Output the [x, y] coordinate of the center of the cell containing the given text.  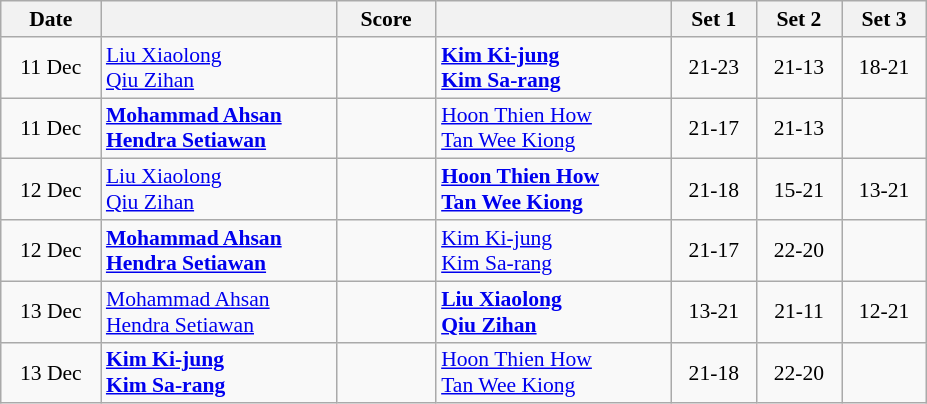
Set 2 [798, 19]
Date [51, 19]
Set 3 [884, 19]
21-11 [798, 312]
15-21 [798, 190]
18-21 [884, 68]
12-21 [884, 312]
Score [386, 19]
21-23 [714, 68]
Set 1 [714, 19]
